Pinpoint the cell where the given text exists, returning its [x, y] midpoint coordinate. 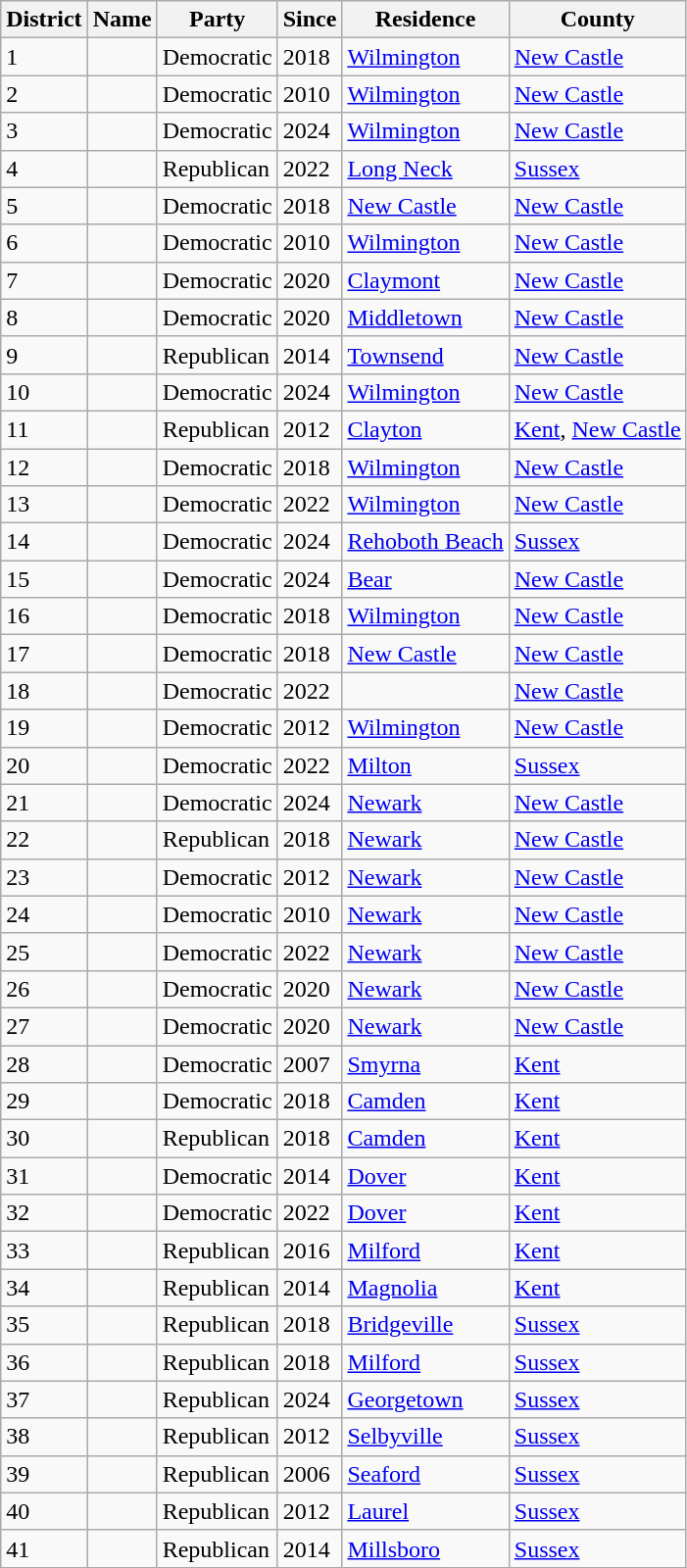
Middletown [425, 318]
Clayton [425, 429]
34 [44, 1288]
1 [44, 57]
Party [218, 20]
25 [44, 952]
2016 [310, 1250]
Name [122, 20]
31 [44, 1176]
15 [44, 579]
38 [44, 1437]
Since [310, 20]
County [598, 20]
39 [44, 1474]
Millsboro [425, 1548]
20 [44, 765]
Long Neck [425, 169]
24 [44, 914]
30 [44, 1139]
Magnolia [425, 1288]
9 [44, 355]
3 [44, 131]
Bridgeville [425, 1325]
18 [44, 691]
Georgetown [425, 1399]
2007 [310, 1063]
13 [44, 505]
33 [44, 1250]
21 [44, 803]
37 [44, 1399]
22 [44, 840]
32 [44, 1213]
27 [44, 1026]
41 [44, 1548]
28 [44, 1063]
Selbyville [425, 1437]
Kent, New Castle [598, 429]
19 [44, 728]
12 [44, 467]
7 [44, 280]
16 [44, 616]
23 [44, 877]
2006 [310, 1474]
Residence [425, 20]
8 [44, 318]
Townsend [425, 355]
11 [44, 429]
26 [44, 989]
36 [44, 1362]
4 [44, 169]
Rehoboth Beach [425, 542]
6 [44, 243]
35 [44, 1325]
District [44, 20]
2 [44, 94]
14 [44, 542]
Milton [425, 765]
5 [44, 206]
29 [44, 1102]
Bear [425, 579]
Smyrna [425, 1063]
Claymont [425, 280]
40 [44, 1511]
17 [44, 654]
Laurel [425, 1511]
Seaford [425, 1474]
10 [44, 392]
